Determine the [x, y] coordinate at the center of the cell enclosing the given text.  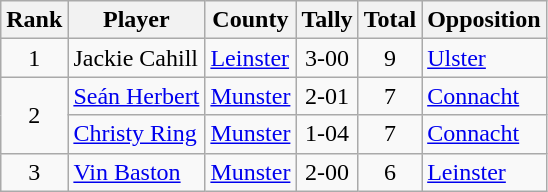
1-04 [327, 134]
Christy Ring [136, 134]
Seán Herbert [136, 96]
9 [390, 58]
2-00 [327, 172]
Player [136, 20]
Total [390, 20]
2-01 [327, 96]
3-00 [327, 58]
3 [34, 172]
1 [34, 58]
Tally [327, 20]
County [250, 20]
Rank [34, 20]
2 [34, 115]
Ulster [484, 58]
Jackie Cahill [136, 58]
Opposition [484, 20]
6 [390, 172]
Vin Baston [136, 172]
